Search for the cell housing the specified text and yield its (x, y) center coordinate. 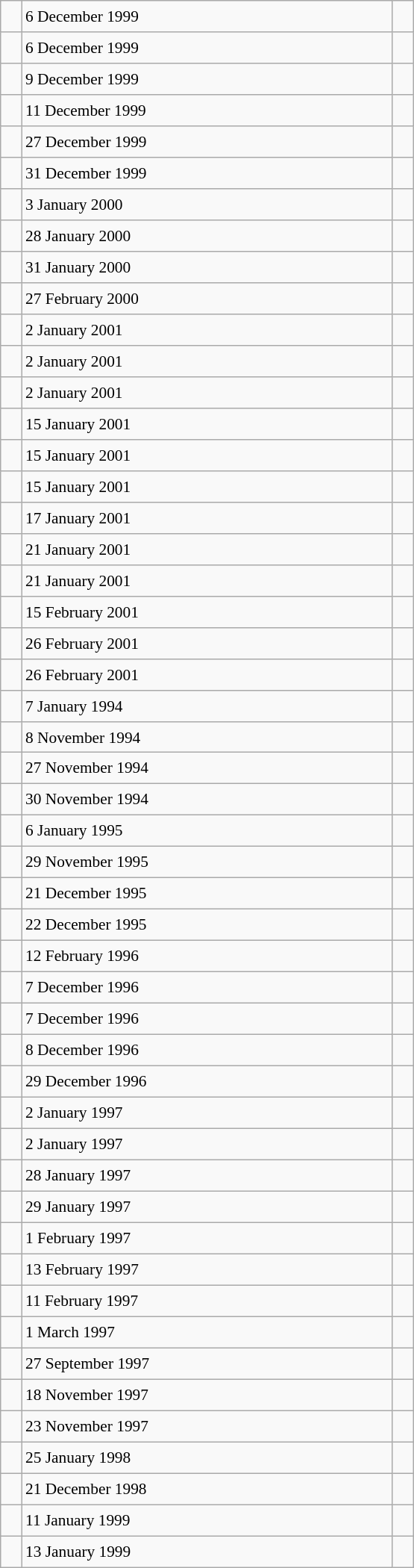
22 December 1995 (207, 925)
9 December 1999 (207, 79)
27 December 1999 (207, 142)
27 September 1997 (207, 1363)
23 November 1997 (207, 1426)
27 February 2000 (207, 299)
28 January 2000 (207, 236)
21 December 1995 (207, 894)
11 December 1999 (207, 111)
1 March 1997 (207, 1332)
17 January 2001 (207, 517)
27 November 1994 (207, 768)
31 December 1999 (207, 173)
6 January 1995 (207, 831)
12 February 1996 (207, 956)
8 November 1994 (207, 737)
21 December 1998 (207, 1489)
29 January 1997 (207, 1207)
3 January 2000 (207, 205)
11 February 1997 (207, 1301)
25 January 1998 (207, 1457)
30 November 1994 (207, 800)
7 January 1994 (207, 706)
18 November 1997 (207, 1395)
15 February 2001 (207, 612)
31 January 2000 (207, 267)
8 December 1996 (207, 1051)
11 January 1999 (207, 1520)
28 January 1997 (207, 1175)
13 January 1999 (207, 1552)
29 November 1995 (207, 862)
1 February 1997 (207, 1238)
13 February 1997 (207, 1269)
29 December 1996 (207, 1082)
